For the text-containing cell, return its midpoint in [X, Y] coordinate format. 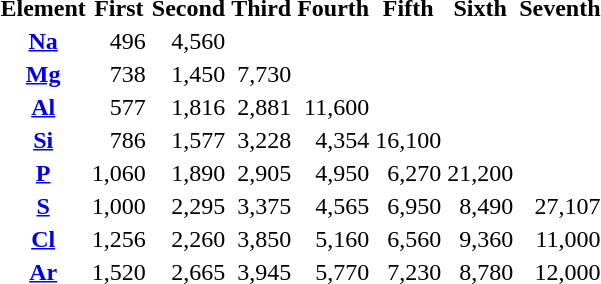
1,060 [118, 173]
6,270 [408, 173]
6,950 [408, 206]
16,100 [408, 140]
4,354 [334, 140]
2,260 [188, 239]
6,560 [408, 239]
2,295 [188, 206]
2,881 [262, 107]
1,450 [188, 74]
9,360 [480, 239]
1,256 [118, 239]
3,375 [262, 206]
2,905 [262, 173]
3,850 [262, 239]
738 [118, 74]
1,816 [188, 107]
3,228 [262, 140]
11,600 [334, 107]
5,160 [334, 239]
1,890 [188, 173]
7,730 [262, 74]
4,950 [334, 173]
4,565 [334, 206]
21,200 [480, 173]
1,000 [118, 206]
496 [118, 41]
1,577 [188, 140]
577 [118, 107]
4,560 [188, 41]
786 [118, 140]
8,490 [480, 206]
